Scan for the cell matching the given text and deliver its (x, y) coordinate at center. 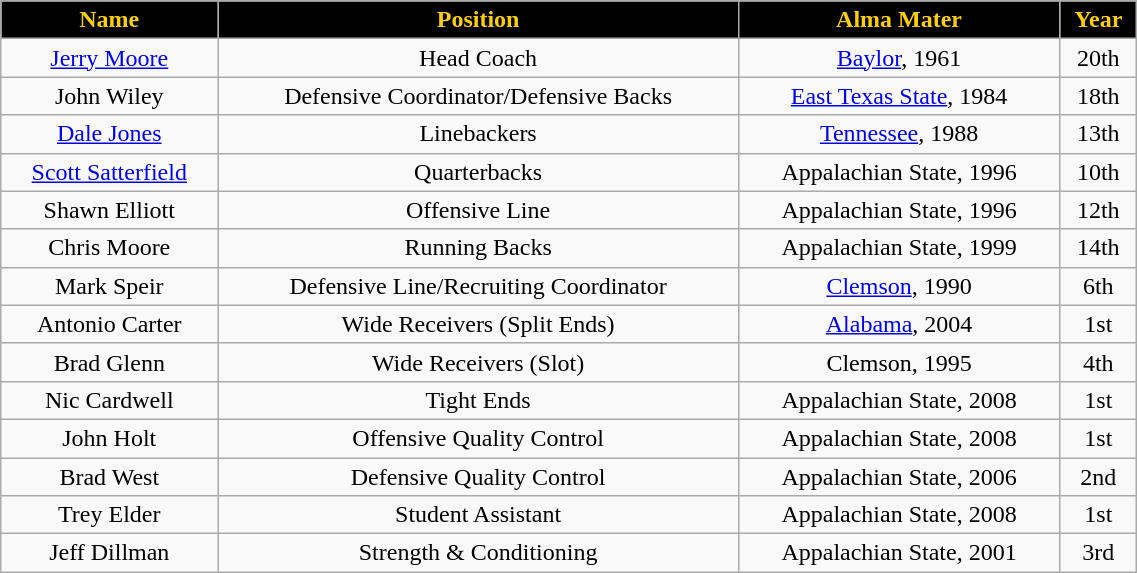
Chris Moore (110, 248)
Running Backs (478, 248)
Student Assistant (478, 515)
Mark Speir (110, 286)
Appalachian State, 2001 (898, 553)
Brad Glenn (110, 362)
Wide Receivers (Split Ends) (478, 324)
Baylor, 1961 (898, 58)
Appalachian State, 2006 (898, 477)
Wide Receivers (Slot) (478, 362)
Head Coach (478, 58)
3rd (1098, 553)
Tight Ends (478, 400)
Tennessee, 1988 (898, 134)
Defensive Coordinator/Defensive Backs (478, 96)
John Wiley (110, 96)
Jerry Moore (110, 58)
13th (1098, 134)
Strength & Conditioning (478, 553)
2nd (1098, 477)
Scott Satterfield (110, 172)
Appalachian State, 1999 (898, 248)
Offensive Quality Control (478, 438)
6th (1098, 286)
Linebackers (478, 134)
East Texas State, 1984 (898, 96)
Position (478, 20)
Antonio Carter (110, 324)
Shawn Elliott (110, 210)
Quarterbacks (478, 172)
Offensive Line (478, 210)
4th (1098, 362)
Clemson, 1995 (898, 362)
12th (1098, 210)
14th (1098, 248)
Nic Cardwell (110, 400)
Year (1098, 20)
18th (1098, 96)
Name (110, 20)
Trey Elder (110, 515)
Jeff Dillman (110, 553)
Defensive Line/Recruiting Coordinator (478, 286)
Dale Jones (110, 134)
John Holt (110, 438)
Defensive Quality Control (478, 477)
Brad West (110, 477)
Alabama, 2004 (898, 324)
20th (1098, 58)
Clemson, 1990 (898, 286)
10th (1098, 172)
Alma Mater (898, 20)
